Return (X, Y) of the center of cell containing provided text 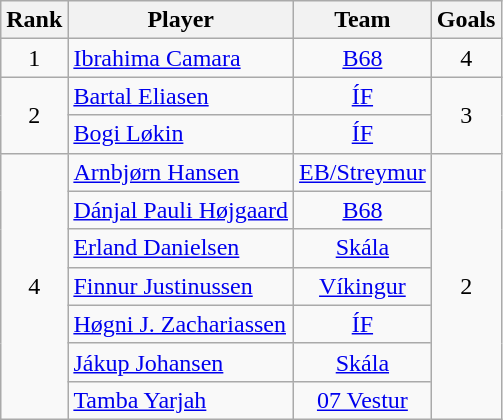
Rank (34, 20)
Finnur Justinussen (181, 286)
Arnbjørn Hansen (181, 172)
07 Vestur (363, 400)
Goals (466, 20)
EB/Streymur (363, 172)
1 (34, 58)
Víkingur (363, 286)
Jákup Johansen (181, 362)
Player (181, 20)
Bartal Eliasen (181, 96)
Høgni J. Zachariassen (181, 324)
Dánjal Pauli Højgaard (181, 210)
3 (466, 115)
Tamba Yarjah (181, 400)
Ibrahima Camara (181, 58)
Erland Danielsen (181, 248)
Bogi Løkin (181, 134)
Team (363, 20)
